Find where the given text appears and provide that cell's center as (X, Y) coordinate. 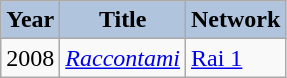
Rai 1 (236, 58)
Network (236, 20)
Year (30, 20)
Title (123, 20)
Raccontami (123, 58)
2008 (30, 58)
